Identify which cell holds the provided text, then report its [x, y] central coordinate. 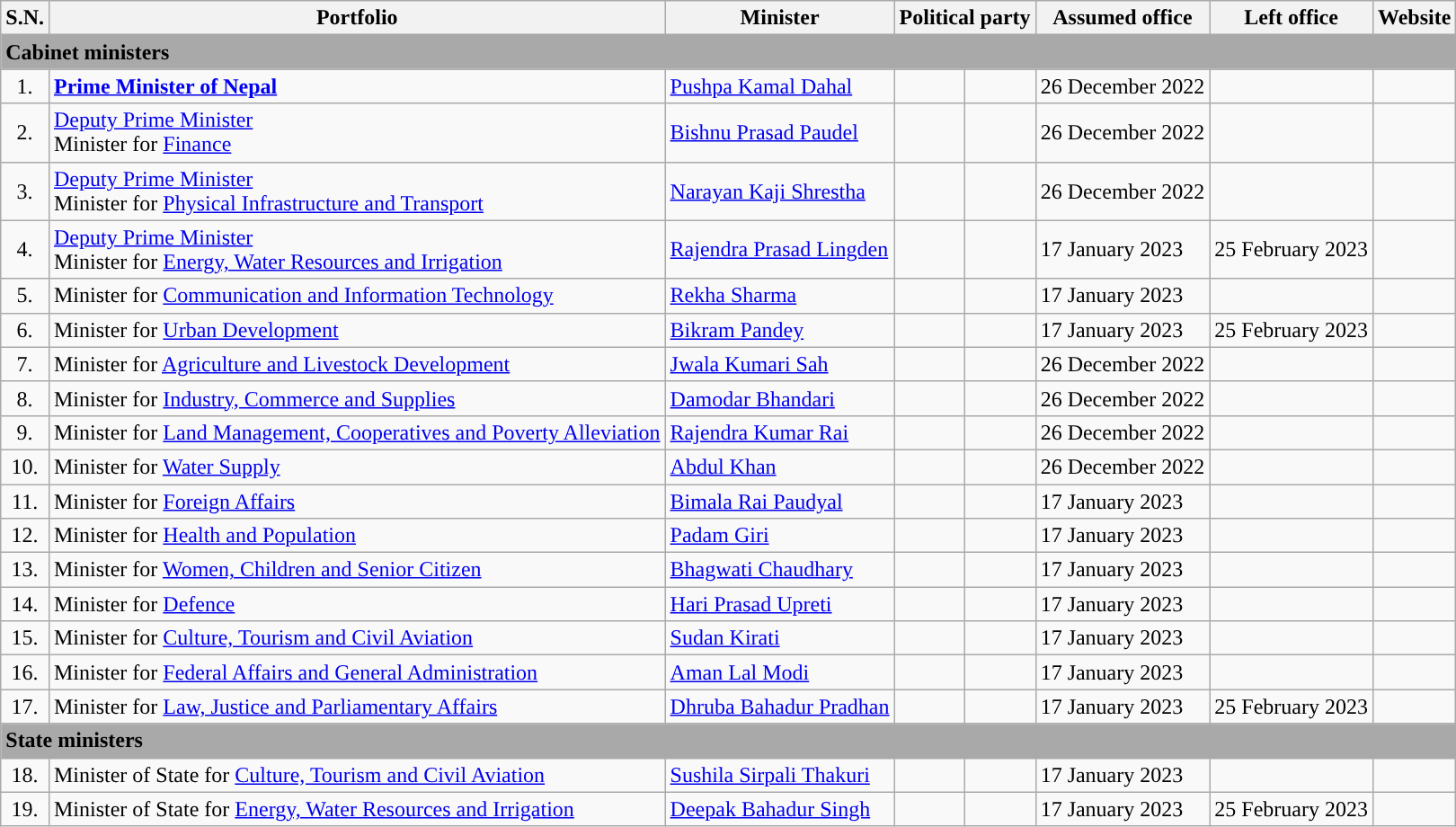
10. [25, 467]
7. [25, 364]
6. [25, 330]
Prime Minister of Nepal [357, 86]
Minister for Foreign Affairs [357, 501]
Minister for Federal Affairs and General Administration [357, 672]
S.N. [25, 18]
Minister for Law, Justice and Parliamentary Affairs [357, 707]
Padam Giri [780, 536]
5. [25, 296]
Rajendra Prasad Lingden [780, 250]
Assumed office [1123, 18]
Minister for Agriculture and Livestock Development [357, 364]
16. [25, 672]
8. [25, 398]
Jwala Kumari Sah [780, 364]
Dhruba Bahadur Pradhan [780, 707]
Deputy Prime MinisterMinister for Energy, Water Resources and Irrigation [357, 250]
Deputy Prime MinisterMinister for Finance [357, 133]
State ministers [728, 741]
Rekha Sharma [780, 296]
1. [25, 86]
Deputy Prime MinisterMinister for Physical Infrastructure and Transport [357, 191]
9. [25, 432]
4. [25, 250]
18. [25, 775]
Left office [1292, 18]
Sudan Kirati [780, 638]
Minister for Communication and Information Technology [357, 296]
15. [25, 638]
Damodar Bhandari [780, 398]
Hari Prasad Upreti [780, 604]
2. [25, 133]
Portfolio [357, 18]
Abdul Khan [780, 467]
Minister for Women, Children and Senior Citizen [357, 570]
Bikram Pandey [780, 330]
12. [25, 536]
Website [1414, 18]
Minister for Defence [357, 604]
13. [25, 570]
Rajendra Kumar Rai [780, 432]
Minister [780, 18]
Minister for Health and Population [357, 536]
11. [25, 501]
3. [25, 191]
Pushpa Kamal Dahal [780, 86]
Aman Lal Modi [780, 672]
14. [25, 604]
19. [25, 809]
17. [25, 707]
Minister of State for Energy, Water Resources and Irrigation [357, 809]
Sushila Sirpali Thakuri [780, 775]
Minister for Water Supply [357, 467]
Minister for Land Management, Cooperatives and Poverty Alleviation [357, 432]
Cabinet ministers [728, 52]
Minister of State for Culture, Tourism and Civil Aviation [357, 775]
Narayan Kaji Shrestha [780, 191]
Minister for Culture, Tourism and Civil Aviation [357, 638]
Bishnu Prasad Paudel [780, 133]
Minister for Industry, Commerce and Supplies [357, 398]
Political party [965, 18]
Deepak Bahadur Singh [780, 809]
Bimala Rai Paudyal [780, 501]
Minister for Urban Development [357, 330]
Bhagwati Chaudhary [780, 570]
